Locate the cell with the specified text and output its [x, y] center coordinate. 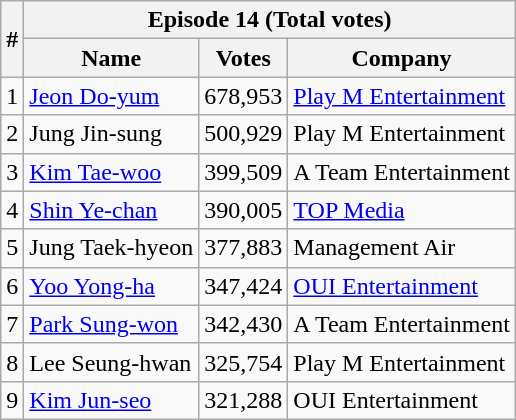
342,430 [244, 324]
Jung Jin-sung [112, 134]
Name [112, 58]
678,953 [244, 96]
Park Sung-won [112, 324]
Jeon Do-yum [112, 96]
325,754 [244, 362]
390,005 [244, 210]
4 [12, 210]
Lee Seung-hwan [112, 362]
377,883 [244, 248]
Jung Taek-hyeon [112, 248]
# [12, 39]
Episode 14 (Total votes) [270, 20]
500,929 [244, 134]
3 [12, 172]
Shin Ye-chan [112, 210]
Management Air [402, 248]
347,424 [244, 286]
Company [402, 58]
5 [12, 248]
7 [12, 324]
1 [12, 96]
Yoo Yong-ha [112, 286]
Kim Jun-seo [112, 400]
Kim Tae-woo [112, 172]
399,509 [244, 172]
2 [12, 134]
8 [12, 362]
321,288 [244, 400]
9 [12, 400]
6 [12, 286]
TOP Media [402, 210]
Votes [244, 58]
